Return the (x, y) coordinate for the center point of the cell that contains the specified text.  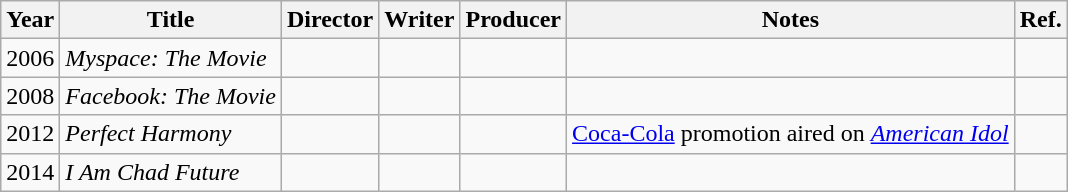
I Am Chad Future (171, 172)
2006 (30, 58)
Notes (791, 20)
Writer (420, 20)
Facebook: The Movie (171, 96)
Myspace: The Movie (171, 58)
Coca-Cola promotion aired on American Idol (791, 134)
Year (30, 20)
Ref. (1040, 20)
2014 (30, 172)
2008 (30, 96)
Title (171, 20)
Perfect Harmony (171, 134)
Director (330, 20)
2012 (30, 134)
Producer (514, 20)
